Identify which cell holds the provided text, then report its (x, y) central coordinate. 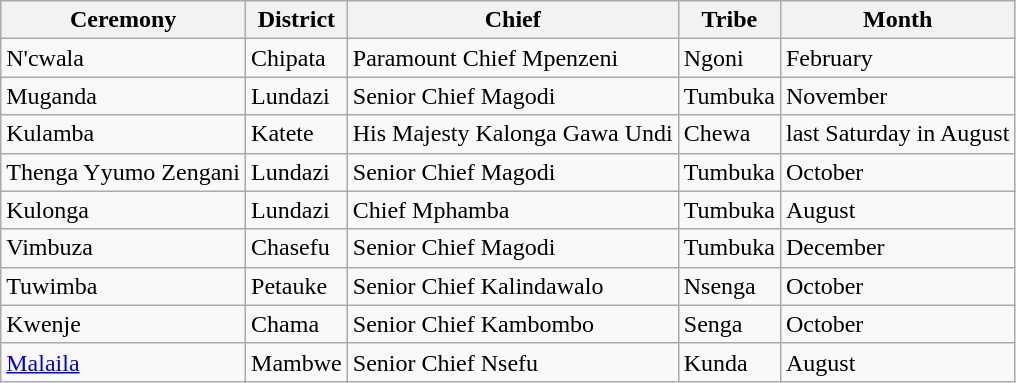
February (897, 58)
last Saturday in August (897, 134)
Thenga Yyumo Zengani (124, 172)
Kulamba (124, 134)
Senga (729, 324)
District (297, 20)
Mambwe (297, 362)
Malaila (124, 362)
Senior Chief Kambombo (512, 324)
Ngoni (729, 58)
Senior Chief Kalindawalo (512, 286)
Chewa (729, 134)
Paramount Chief Mpenzeni (512, 58)
Kwenje (124, 324)
Petauke (297, 286)
His Majesty Kalonga Gawa Undi (512, 134)
Tuwimba (124, 286)
Chief (512, 20)
N'cwala (124, 58)
Kunda (729, 362)
November (897, 96)
December (897, 248)
Chasefu (297, 248)
Ceremony (124, 20)
Month (897, 20)
Kulonga (124, 210)
Tribe (729, 20)
Vimbuza (124, 248)
Katete (297, 134)
Chama (297, 324)
Chief Mphamba (512, 210)
Senior Chief Nsefu (512, 362)
Chipata (297, 58)
Muganda (124, 96)
Nsenga (729, 286)
